Provide the [x, y] coordinate of the cell's center where the given text is located.  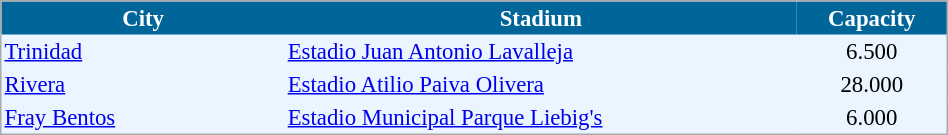
Estadio Juan Antonio Lavalleja [541, 50]
6.000 [872, 117]
28.000 [872, 84]
Stadium [541, 18]
Capacity [872, 18]
City [143, 18]
Trinidad [143, 50]
Estadio Atilio Paiva Olivera [541, 84]
Rivera [143, 84]
Fray Bentos [143, 117]
6.500 [872, 50]
Estadio Municipal Parque Liebig's [541, 117]
